Identify which cell holds the provided text, then report its [x, y] central coordinate. 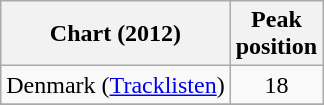
18 [276, 85]
Denmark (Tracklisten) [116, 85]
Chart (2012) [116, 34]
Peakposition [276, 34]
